Capture the cell that displays the provided text and extract its [X, Y] central coordinate. 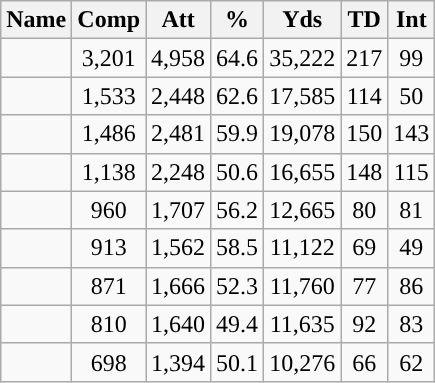
49 [412, 248]
2,448 [178, 96]
11,635 [302, 324]
35,222 [302, 58]
62 [412, 362]
1,138 [109, 172]
1,640 [178, 324]
2,481 [178, 134]
10,276 [302, 362]
2,248 [178, 172]
1,533 [109, 96]
17,585 [302, 96]
58.5 [238, 248]
Yds [302, 20]
871 [109, 286]
115 [412, 172]
217 [364, 58]
69 [364, 248]
698 [109, 362]
1,666 [178, 286]
1,394 [178, 362]
56.2 [238, 210]
4,958 [178, 58]
11,122 [302, 248]
50.6 [238, 172]
16,655 [302, 172]
1,486 [109, 134]
80 [364, 210]
50.1 [238, 362]
TD [364, 20]
66 [364, 362]
Att [178, 20]
86 [412, 286]
52.3 [238, 286]
810 [109, 324]
Int [412, 20]
77 [364, 286]
Comp [109, 20]
114 [364, 96]
50 [412, 96]
81 [412, 210]
62.6 [238, 96]
% [238, 20]
49.4 [238, 324]
1,707 [178, 210]
83 [412, 324]
99 [412, 58]
19,078 [302, 134]
1,562 [178, 248]
12,665 [302, 210]
3,201 [109, 58]
Name [36, 20]
148 [364, 172]
143 [412, 134]
92 [364, 324]
64.6 [238, 58]
913 [109, 248]
11,760 [302, 286]
59.9 [238, 134]
150 [364, 134]
960 [109, 210]
